For the text-containing cell, return its midpoint in [x, y] coordinate format. 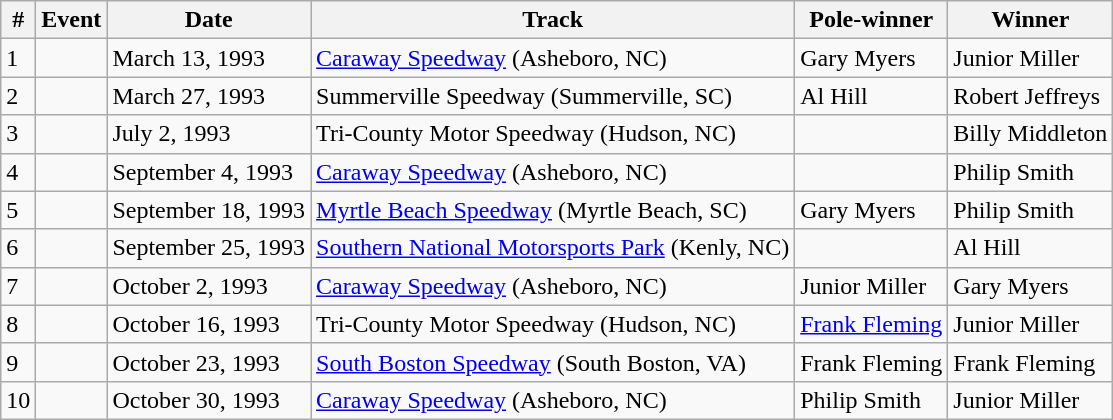
October 2, 1993 [209, 286]
Myrtle Beach Speedway (Myrtle Beach, SC) [553, 210]
Southern National Motorsports Park (Kenly, NC) [553, 248]
September 18, 1993 [209, 210]
March 13, 1993 [209, 58]
September 4, 1993 [209, 172]
1 [18, 58]
Winner [1030, 20]
4 [18, 172]
6 [18, 248]
10 [18, 400]
# [18, 20]
October 23, 1993 [209, 362]
Robert Jeffreys [1030, 96]
Event [72, 20]
March 27, 1993 [209, 96]
July 2, 1993 [209, 134]
Billy Middleton [1030, 134]
Summerville Speedway (Summerville, SC) [553, 96]
October 30, 1993 [209, 400]
Pole-winner [872, 20]
8 [18, 324]
Track [553, 20]
October 16, 1993 [209, 324]
September 25, 1993 [209, 248]
9 [18, 362]
2 [18, 96]
3 [18, 134]
5 [18, 210]
Date [209, 20]
South Boston Speedway (South Boston, VA) [553, 362]
7 [18, 286]
